Provide the (X, Y) coordinate of the cell's center where the given text is located.  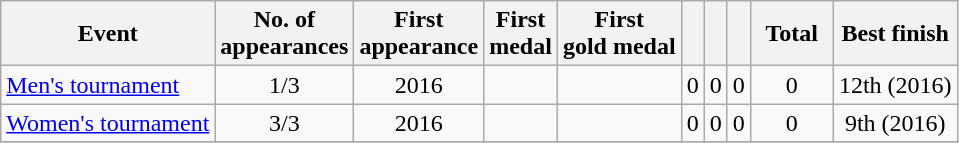
Men's tournament (108, 85)
Total (792, 34)
Event (108, 34)
Best finish (895, 34)
12th (2016) (895, 85)
No. ofappearances (284, 34)
9th (2016) (895, 123)
Firstmedal (521, 34)
3/3 (284, 123)
Women's tournament (108, 123)
Firstappearance (419, 34)
1/3 (284, 85)
Firstgold medal (619, 34)
